Extract the (x, y) coordinate from the center of the cell holding the provided text.  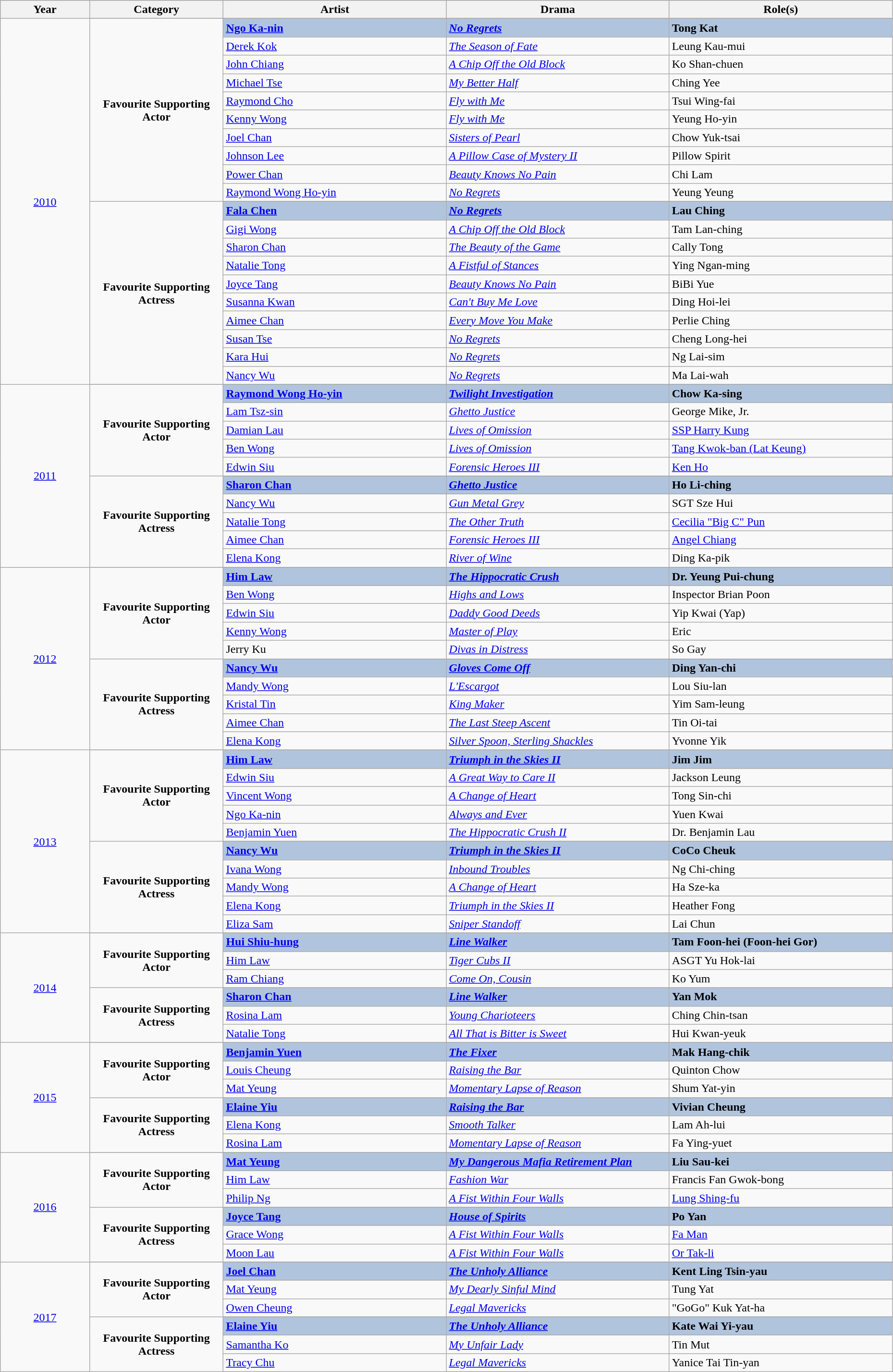
Ng Chi-ching (781, 869)
Tang Kwok-ban (Lat Keung) (781, 448)
Eric (781, 631)
Raymond Cho (335, 101)
SSP Harry Kung (781, 430)
Daddy Good Deeds (558, 613)
ASGT Yu Hok-lai (781, 960)
Ho Li-ching (781, 485)
Tong Kat (781, 28)
Tam Lan-ching (781, 229)
Silver Spoon, Sterling Shackles (558, 741)
The Beauty of the Game (558, 247)
Highs and Lows (558, 595)
Vivian Cheung (781, 1106)
Vincent Wong (335, 796)
Hui Shiu-hung (335, 942)
A Pillow Case of Mystery II (558, 156)
House of Spirits (558, 1216)
Tam Foon-hei (Foon-hei Gor) (781, 942)
Kent Ling Tsin-yau (781, 1271)
My Better Half (558, 83)
Inbound Troubles (558, 869)
Chow Ka-sing (781, 393)
Tong Sin-chi (781, 796)
2010 (45, 202)
Yan Mok (781, 997)
2016 (45, 1207)
Gigi Wong (335, 229)
Yvonne Yik (781, 741)
Smooth Talker (558, 1125)
The Hippocratic Crush II (558, 833)
Master of Play (558, 631)
2011 (45, 476)
Heather Fong (781, 906)
Every Move You Make (558, 320)
A Fistful of Stances (558, 266)
Can't Buy Me Love (558, 302)
Lam Ah-lui (781, 1125)
Tung Yat (781, 1289)
Tin Mut (781, 1344)
Hui Kwan-yeuk (781, 1033)
Cheng Long-hei (781, 339)
Ding Yan-chi (781, 668)
Category (156, 10)
The Last Steep Ascent (558, 723)
All That is Bitter is Sweet (558, 1033)
Dr. Benjamin Lau (781, 833)
"GoGo" Kuk Yat-ha (781, 1308)
Angel Chiang (781, 540)
Always and Ever (558, 814)
Susan Tse (335, 339)
Samantha Ko (335, 1344)
Philip Ng (335, 1198)
King Maker (558, 704)
2013 (45, 842)
Gloves Come Off (558, 668)
Fashion War (558, 1180)
Moon Lau (335, 1253)
Perlie Ching (781, 320)
Ying Ngan-ming (781, 266)
Power Chan (335, 174)
Tin Oi-tai (781, 723)
Jerry Ku (335, 649)
Yip Kwai (Yap) (781, 613)
Grace Wong (335, 1235)
Gun Metal Grey (558, 503)
Ching Yee (781, 83)
Michael Tse (335, 83)
Sniper Standoff (558, 924)
My Unfair Lady (558, 1344)
Lai Chun (781, 924)
Pillow Spirit (781, 156)
Ram Chiang (335, 979)
The Hippocratic Crush (558, 576)
CoCo Cheuk (781, 851)
Young Charioteers (558, 1015)
Yeung Yeung (781, 192)
Yanice Tai Tin-yan (781, 1362)
Lam Tsz-sin (335, 412)
Yuen Kwai (781, 814)
Chow Yuk-tsai (781, 137)
Eliza Sam (335, 924)
Susanna Kwan (335, 302)
Lau Ching (781, 210)
Derek Kok (335, 46)
Jim Jim (781, 759)
Artist (335, 10)
Po Yan (781, 1216)
Dr. Yeung Pui-chung (781, 576)
L'Escargot (558, 686)
Tracy Chu (335, 1362)
Damian Lau (335, 430)
Yim Sam-leung (781, 704)
Cecilia "Big C" Pun (781, 521)
Chi Lam (781, 174)
Ding Hoi-lei (781, 302)
A Great Way to Care II (558, 777)
Ding Ka-pik (781, 558)
Ha Sze-ka (781, 887)
Francis Fan Gwok-bong (781, 1180)
Fa Man (781, 1235)
Louis Cheung (335, 1070)
Cally Tong (781, 247)
John Chiang (335, 64)
BiBi Yue (781, 284)
Ng Lai-sim (781, 357)
Fala Chen (335, 210)
Ma Lai-wah (781, 375)
Tsui Wing-fai (781, 101)
Johnson Lee (335, 156)
George Mike, Jr. (781, 412)
Or Tak-li (781, 1253)
Yeung Ho-yin (781, 119)
Quinton Chow (781, 1070)
My Dearly Sinful Mind (558, 1289)
Sisters of Pearl (558, 137)
So Gay (781, 649)
Year (45, 10)
Liu Sau-kei (781, 1162)
Inspector Brian Poon (781, 595)
My Dangerous Mafia Retirement Plan (558, 1162)
Shum Yat-yin (781, 1088)
Kara Hui (335, 357)
Ivana Wong (335, 869)
2014 (45, 988)
Kristal Tin (335, 704)
Divas in Distress (558, 649)
River of Wine (558, 558)
2012 (45, 659)
Owen Cheung (335, 1308)
Jackson Leung (781, 777)
Ko Yum (781, 979)
SGT Sze Hui (781, 503)
Ching Chin-tsan (781, 1015)
Leung Kau-mui (781, 46)
Ken Ho (781, 466)
2017 (45, 1317)
Twilight Investigation (558, 393)
Fa Ying-yuet (781, 1143)
Come On, Cousin (558, 979)
Tiger Cubs II (558, 960)
The Fixer (558, 1052)
Lung Shing-fu (781, 1198)
The Other Truth (558, 521)
Drama (558, 10)
Lou Siu-lan (781, 686)
Mak Hang-chik (781, 1052)
Role(s) (781, 10)
Kate Wai Yi-yau (781, 1326)
2015 (45, 1097)
Ko Shan-chuen (781, 64)
The Season of Fate (558, 46)
